Determine the (X, Y) coordinate at the center of the cell enclosing the given text.  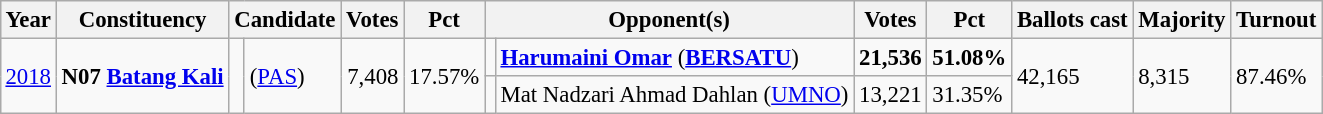
31.35% (970, 95)
51.08% (970, 57)
Year (28, 20)
Harumaini Omar (BERSATU) (674, 57)
Mat Nadzari Ahmad Dahlan (UMNO) (674, 95)
2018 (28, 76)
N07 Batang Kali (142, 76)
17.57% (444, 76)
21,536 (890, 57)
Ballots cast (1072, 20)
(PAS) (292, 76)
7,408 (372, 76)
87.46% (1276, 76)
42,165 (1072, 76)
8,315 (1182, 76)
Majority (1182, 20)
13,221 (890, 95)
Candidate (285, 20)
Constituency (142, 20)
Turnout (1276, 20)
Opponent(s) (670, 20)
